Find where the given text appears and provide that cell's center as [x, y] coordinate. 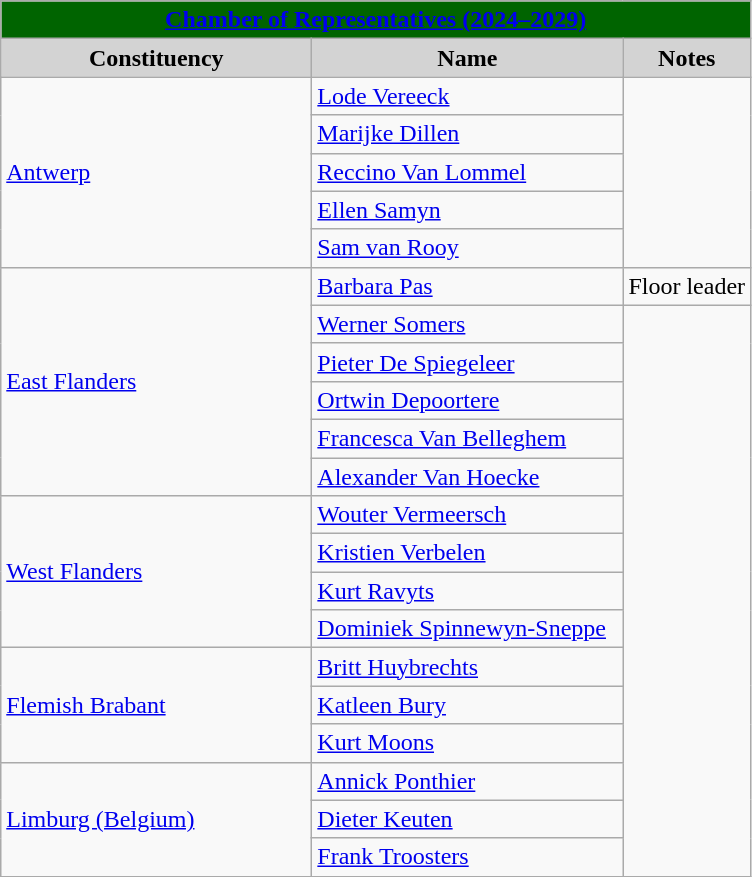
Name [468, 58]
Flemish Brabant [156, 705]
Annick Ponthier [468, 781]
Wouter Vermeersch [468, 515]
Ellen Samyn [468, 210]
Katleen Bury [468, 705]
Britt Huybrechts [468, 667]
Lode Vereeck [468, 96]
West Flanders [156, 572]
Werner Somers [468, 324]
Francesca Van Belleghem [468, 438]
Limburg (Belgium) [156, 819]
Frank Troosters [468, 857]
Chamber of Representatives (2024–2029) [376, 20]
Sam van Rooy [468, 248]
Kristien Verbelen [468, 553]
Barbara Pas [468, 286]
Marijke Dillen [468, 134]
Ortwin Depoortere [468, 400]
Dieter Keuten [468, 819]
Floor leader [687, 286]
Antwerp [156, 172]
Kurt Moons [468, 743]
Dominiek Spinnewyn-Sneppe [468, 629]
Pieter De Spiegeleer [468, 362]
Kurt Ravyts [468, 591]
Alexander Van Hoecke [468, 477]
Constituency [156, 58]
Reccino Van Lommel [468, 172]
Notes [687, 58]
East Flanders [156, 381]
